Pinpoint the cell where the given text exists, returning its [X, Y] midpoint coordinate. 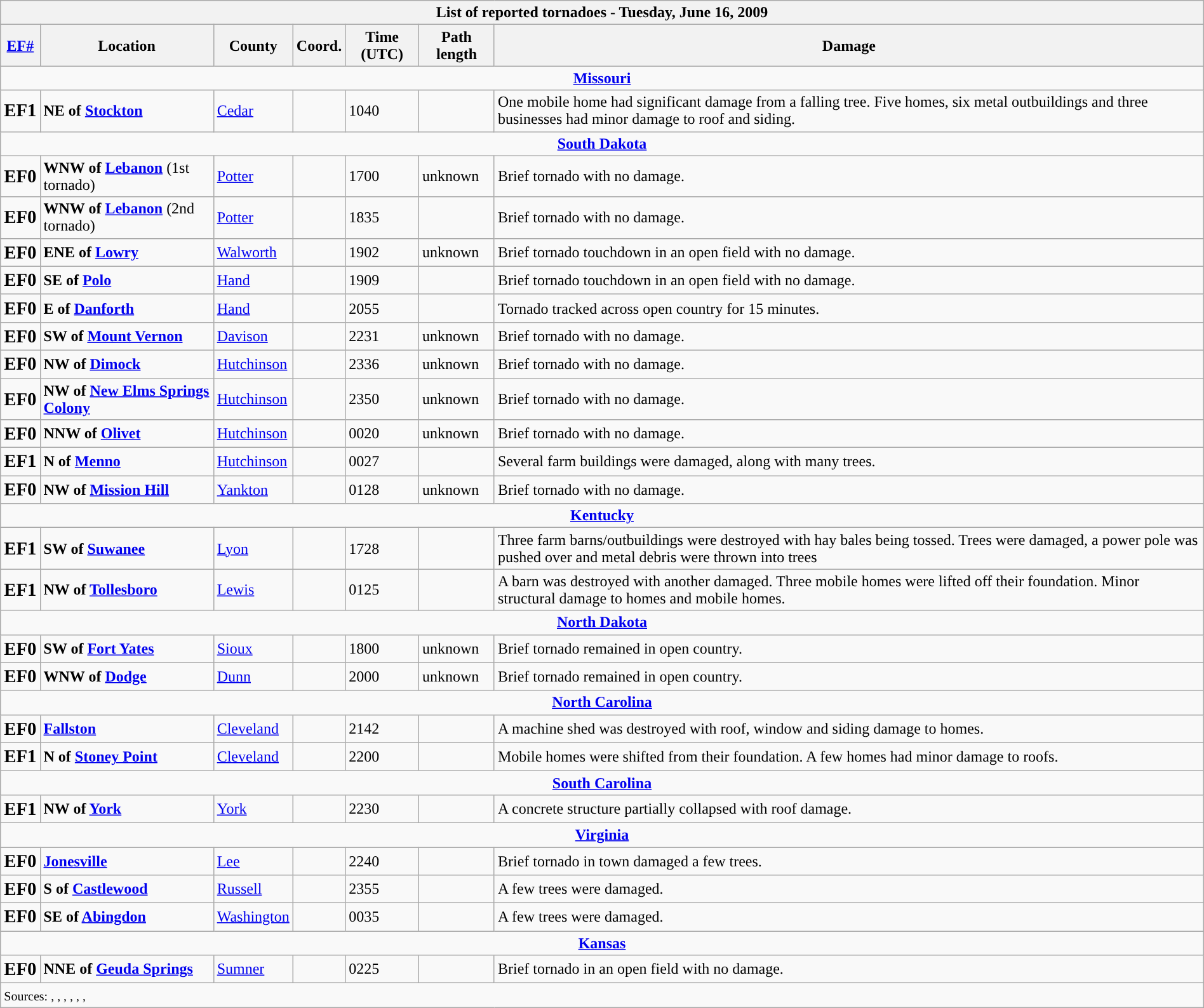
Sioux [253, 648]
A concrete structure partially collapsed with roof damage. [848, 809]
Davison [253, 336]
1728 [382, 549]
0128 [382, 490]
Lyon [253, 549]
Washington [253, 917]
1800 [382, 648]
NW of Tollesboro [127, 589]
SW of Mount Vernon [127, 336]
Kansas [602, 943]
North Dakota [602, 622]
SW of Fort Yates [127, 648]
1835 [382, 217]
WNW of Dodge [127, 676]
Path length [457, 46]
Dunn [253, 676]
Lee [253, 861]
1909 [382, 280]
0027 [382, 462]
WNW of Lebanon (1st tornado) [127, 177]
NW of Dimock [127, 364]
0020 [382, 434]
N of Menno [127, 462]
Coord. [319, 46]
NW of Mission Hill [127, 490]
Russell [253, 889]
Damage [848, 46]
ENE of Lowry [127, 252]
Time (UTC) [382, 46]
1040 [382, 111]
NW of New Elms Springs Colony [127, 399]
List of reported tornadoes - Tuesday, June 16, 2009 [602, 13]
Walworth [253, 252]
1902 [382, 252]
A barn was destroyed with another damaged. Three mobile homes were lifted off their foundation. Minor structural damage to homes and mobile homes. [848, 589]
SW of Suwanee [127, 549]
2000 [382, 676]
NNE of Geuda Springs [127, 969]
WNW of Lebanon (2nd tornado) [127, 217]
EF# [20, 46]
N of Stoney Point [127, 756]
2200 [382, 756]
E of Danforth [127, 308]
Several farm buildings were damaged, along with many trees. [848, 462]
Tornado tracked across open country for 15 minutes. [848, 308]
2231 [382, 336]
NNW of Olivet [127, 434]
Sources: , , , , , , [602, 995]
Lewis [253, 589]
Kentucky [602, 516]
Mobile homes were shifted from their foundation. A few homes had minor damage to roofs. [848, 756]
SE of Polo [127, 280]
A machine shed was destroyed with roof, window and siding damage to homes. [848, 729]
0035 [382, 917]
Fallston [127, 729]
Yankton [253, 490]
0125 [382, 589]
NE of Stockton [127, 111]
0225 [382, 969]
South Carolina [602, 783]
2355 [382, 889]
Jonesville [127, 861]
2230 [382, 809]
Cedar [253, 111]
Missouri [602, 78]
2240 [382, 861]
North Carolina [602, 702]
Brief tornado in town damaged a few trees. [848, 861]
Sumner [253, 969]
NW of York [127, 809]
2055 [382, 308]
Brief tornado in an open field with no damage. [848, 969]
1700 [382, 177]
York [253, 809]
Virginia [602, 835]
SE of Abingdon [127, 917]
2336 [382, 364]
2142 [382, 729]
County [253, 46]
2350 [382, 399]
S of Castlewood [127, 889]
South Dakota [602, 144]
Location [127, 46]
